Search for the cell housing the specified text and yield its [X, Y] center coordinate. 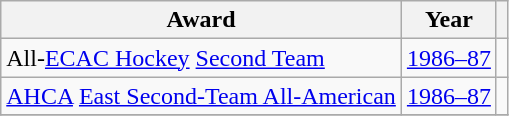
AHCA East Second-Team All-American [202, 96]
All-ECAC Hockey Second Team [202, 58]
Year [448, 20]
Award [202, 20]
